From the cell containing the given text, extract its center point as (X, Y) coordinate. 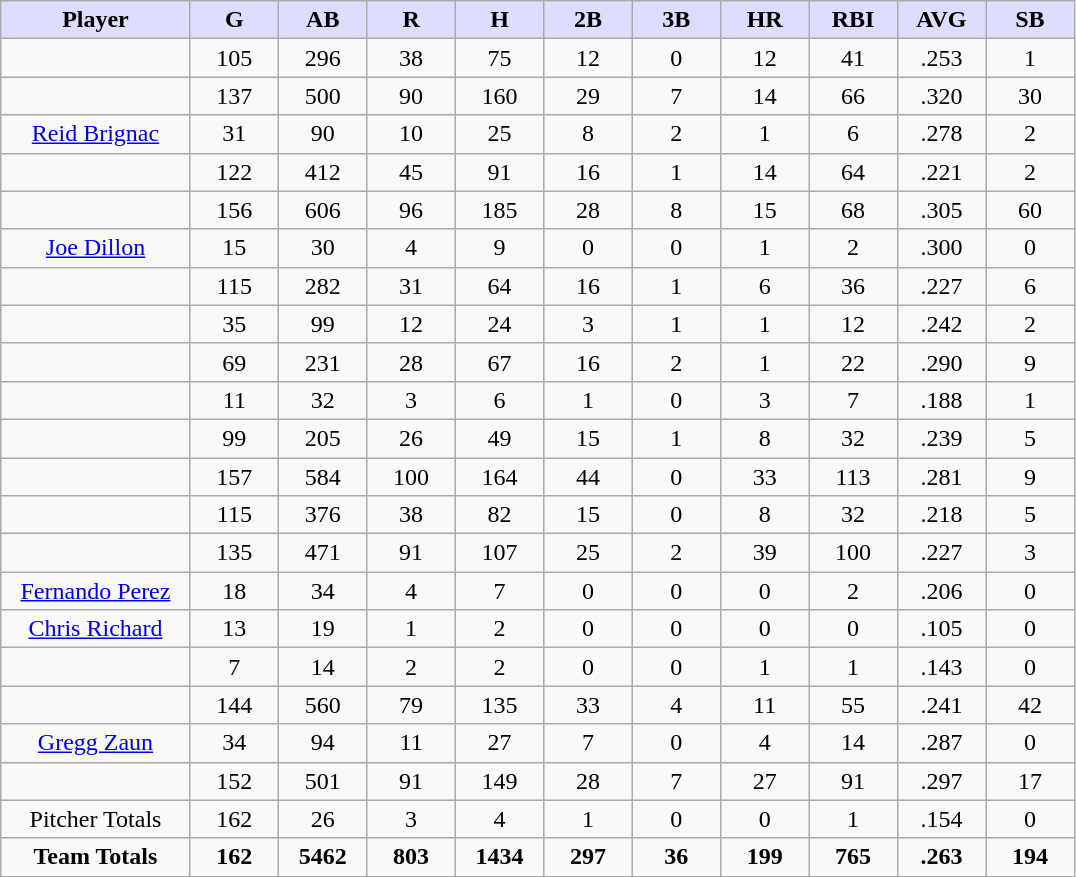
Pitcher Totals (96, 819)
35 (234, 324)
137 (234, 96)
160 (499, 96)
185 (499, 210)
296 (323, 58)
152 (234, 781)
765 (853, 857)
Player (96, 20)
156 (234, 210)
17 (1030, 781)
471 (323, 553)
282 (323, 286)
69 (234, 362)
68 (853, 210)
.278 (941, 134)
75 (499, 58)
Reid Brignac (96, 134)
G (234, 20)
1434 (499, 857)
2B (588, 20)
.239 (941, 438)
.188 (941, 400)
60 (1030, 210)
205 (323, 438)
.297 (941, 781)
113 (853, 477)
.320 (941, 96)
164 (499, 477)
107 (499, 553)
.300 (941, 248)
149 (499, 781)
.241 (941, 705)
RBI (853, 20)
Joe Dillon (96, 248)
803 (411, 857)
24 (499, 324)
.305 (941, 210)
SB (1030, 20)
29 (588, 96)
44 (588, 477)
.263 (941, 857)
297 (588, 857)
45 (411, 172)
500 (323, 96)
606 (323, 210)
13 (234, 629)
.287 (941, 743)
376 (323, 515)
.218 (941, 515)
67 (499, 362)
.242 (941, 324)
39 (764, 553)
79 (411, 705)
66 (853, 96)
Gregg Zaun (96, 743)
584 (323, 477)
.143 (941, 667)
194 (1030, 857)
41 (853, 58)
42 (1030, 705)
105 (234, 58)
82 (499, 515)
19 (323, 629)
3B (676, 20)
22 (853, 362)
5462 (323, 857)
412 (323, 172)
231 (323, 362)
10 (411, 134)
157 (234, 477)
Fernando Perez (96, 591)
.221 (941, 172)
.253 (941, 58)
HR (764, 20)
R (411, 20)
96 (411, 210)
94 (323, 743)
18 (234, 591)
55 (853, 705)
Team Totals (96, 857)
AVG (941, 20)
49 (499, 438)
501 (323, 781)
H (499, 20)
.290 (941, 362)
.105 (941, 629)
199 (764, 857)
Chris Richard (96, 629)
144 (234, 705)
560 (323, 705)
AB (323, 20)
122 (234, 172)
.154 (941, 819)
.206 (941, 591)
.281 (941, 477)
